Scan for the cell matching the given text and deliver its (X, Y) coordinate at center. 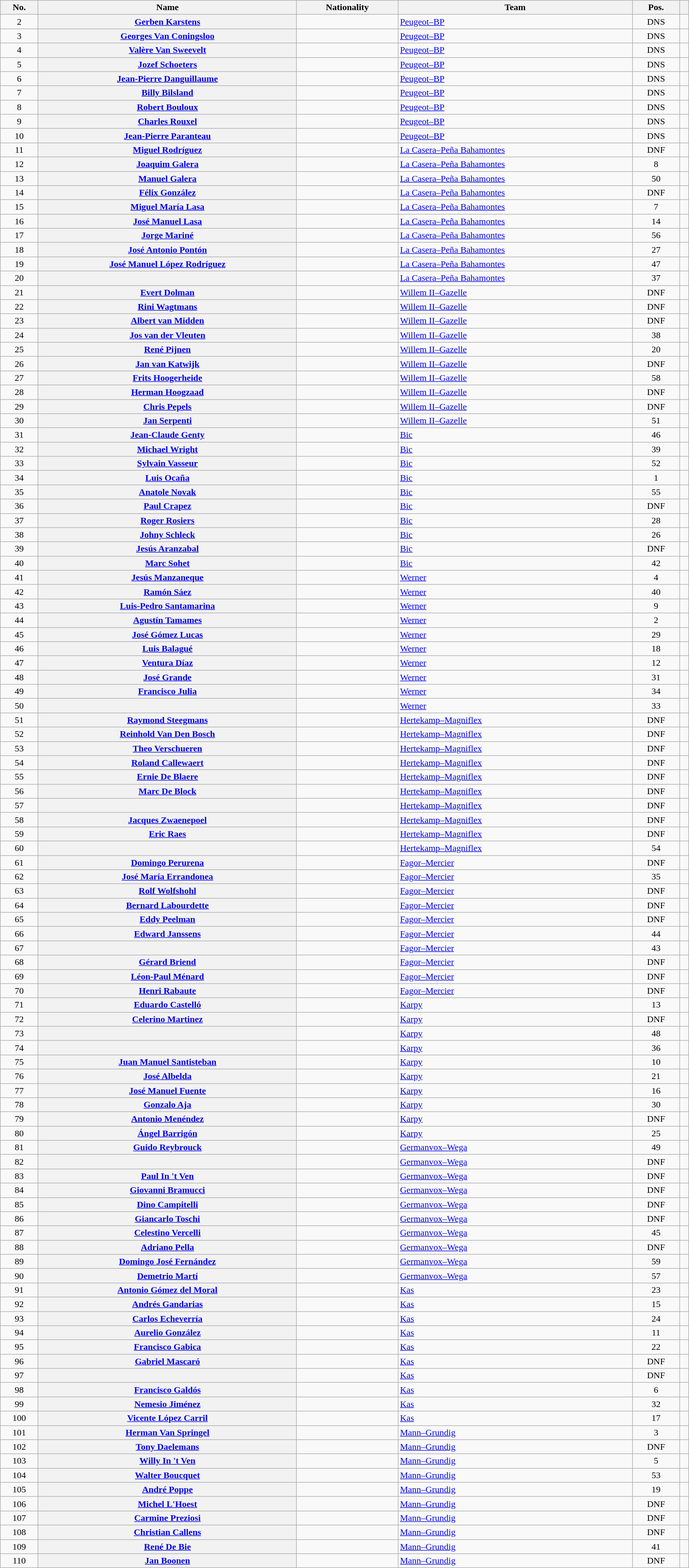
74 (19, 1048)
62 (19, 877)
Ángel Barrigón (167, 1133)
104 (19, 1475)
Miguel María Lasa (167, 207)
Raymond Steegmans (167, 720)
Carmine Preziosi (167, 1518)
Jesús Manzaneque (167, 577)
94 (19, 1333)
Henri Rabaute (167, 991)
Frits Hoogerheide (167, 378)
65 (19, 920)
Giovanni Bramucci (167, 1190)
Antonio Gómez del Moral (167, 1290)
Walter Boucquet (167, 1475)
Manuel Galera (167, 179)
Gérard Briend (167, 962)
Edward Janssens (167, 934)
Theo Verschueren (167, 748)
Agustín Tamames (167, 620)
Vicente López Carril (167, 1418)
Nemesio Jiménez (167, 1404)
Charles Rouxel (167, 121)
Carlos Echeverría (167, 1318)
Ramón Sáez (167, 592)
Eddy Peelman (167, 920)
68 (19, 962)
Chris Pepels (167, 406)
110 (19, 1561)
70 (19, 991)
Valère Van Sweevelt (167, 50)
Domingo José Fernández (167, 1261)
Jan Boonen (167, 1561)
95 (19, 1347)
91 (19, 1290)
Albert van Midden (167, 321)
103 (19, 1461)
Antonio Menéndez (167, 1119)
Jozef Schoeters (167, 64)
86 (19, 1219)
Georges Van Coningsloo (167, 36)
79 (19, 1119)
76 (19, 1076)
81 (19, 1148)
Eduardo Castelló (167, 1005)
Eric Raes (167, 834)
Roland Callewaert (167, 763)
Jean-Claude Genty (167, 435)
Dino Campitelli (167, 1204)
Demetrio Martí (167, 1276)
Gabriel Mascaró (167, 1361)
100 (19, 1418)
Giancarlo Toschi (167, 1219)
Jan van Katwijk (167, 364)
José María Errandonea (167, 877)
Paul In 't Ven (167, 1176)
Sylvain Vasseur (167, 464)
Guido Reybrouck (167, 1148)
Herman Van Springel (167, 1432)
67 (19, 948)
Juan Manuel Santisteban (167, 1062)
97 (19, 1376)
Luis-Pedro Santamarina (167, 606)
69 (19, 976)
Michael Wright (167, 449)
107 (19, 1518)
66 (19, 934)
64 (19, 905)
108 (19, 1532)
Andrés Gandarias (167, 1304)
Ernie De Blaere (167, 777)
Aurelio González (167, 1333)
Roger Rosiers (167, 520)
106 (19, 1504)
102 (19, 1447)
96 (19, 1361)
63 (19, 891)
José Manuel Fuente (167, 1091)
Gonzalo Aja (167, 1105)
Reinhold Van Den Bosch (167, 734)
Rini Wagtmans (167, 307)
Celestino Vercelli (167, 1233)
Ventura Díaz (167, 663)
71 (19, 1005)
73 (19, 1033)
78 (19, 1105)
80 (19, 1133)
98 (19, 1390)
85 (19, 1204)
Tony Daelemans (167, 1447)
Léon-Paul Ménard (167, 976)
Robert Bouloux (167, 107)
Félix González (167, 193)
Luis Balagué (167, 649)
Francisco Gabica (167, 1347)
90 (19, 1276)
Adriano Pella (167, 1247)
Jan Serpenti (167, 421)
99 (19, 1404)
Luis Ocaña (167, 478)
Jean-Pierre Danguillaume (167, 79)
Marc De Block (167, 791)
Jorge Mariné (167, 235)
José Gómez Lucas (167, 635)
Pos. (656, 7)
Michel L'Hoest (167, 1504)
René Pijnen (167, 349)
60 (19, 848)
Johny Schleck (167, 535)
Francisco Julia (167, 692)
88 (19, 1247)
No. (19, 7)
José Albelda (167, 1076)
Herman Hoogzaad (167, 392)
André Poppe (167, 1489)
89 (19, 1261)
René De Bie (167, 1547)
92 (19, 1304)
77 (19, 1091)
84 (19, 1190)
Team (515, 7)
105 (19, 1489)
72 (19, 1019)
109 (19, 1547)
Marc Sohet (167, 563)
1 (656, 478)
Christian Callens (167, 1532)
Miguel Rodríguez (167, 150)
75 (19, 1062)
José Manuel Lasa (167, 221)
José Grande (167, 677)
Jean-Pierre Paranteau (167, 136)
Name (167, 7)
Paul Crapez (167, 506)
87 (19, 1233)
Francisco Galdós (167, 1390)
Nationality (347, 7)
José Manuel López Rodríguez (167, 264)
93 (19, 1318)
Jos van der Vleuten (167, 335)
Evert Dolman (167, 292)
José Antonio Pontón (167, 250)
Anatole Novak (167, 492)
Bernard Labourdette (167, 905)
101 (19, 1432)
Gerben Karstens (167, 22)
61 (19, 862)
Domingo Perurena (167, 862)
82 (19, 1162)
Willy In 't Ven (167, 1461)
Celerino Martinez (167, 1019)
83 (19, 1176)
Billy Bilsland (167, 93)
Rolf Wolfshohl (167, 891)
Joaquim Galera (167, 164)
Jacques Zwaenepoel (167, 820)
Jesús Aranzabal (167, 549)
